Search for the cell housing the specified text and yield its (x, y) center coordinate. 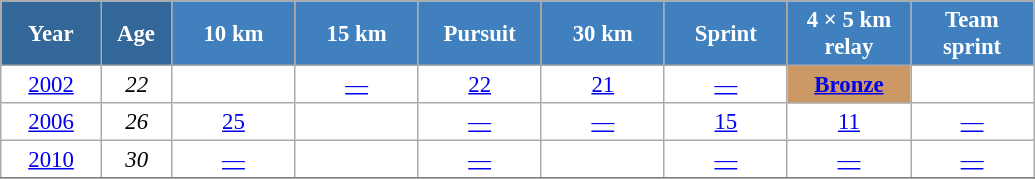
2002 (52, 85)
15 (726, 122)
2006 (52, 122)
30 km (602, 34)
Pursuit (480, 34)
21 (602, 85)
Age (136, 34)
11 (848, 122)
15 km (356, 34)
10 km (234, 34)
Sprint (726, 34)
30 (136, 160)
Team sprint (972, 34)
4 × 5 km relay (848, 34)
Bronze (848, 85)
2010 (52, 160)
Year (52, 34)
25 (234, 122)
26 (136, 122)
